Identify which cell holds the provided text, then report its [X, Y] central coordinate. 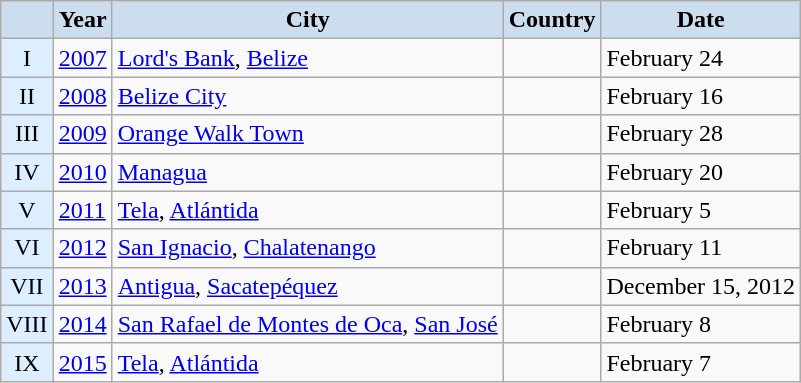
Belize City [308, 96]
2013 [82, 286]
City [308, 20]
I [27, 58]
Date [701, 20]
February 7 [701, 362]
II [27, 96]
Antigua, Sacatepéquez [308, 286]
February 24 [701, 58]
February 5 [701, 210]
2009 [82, 134]
San Rafael de Montes de Oca, San José [308, 324]
III [27, 134]
IX [27, 362]
February 11 [701, 248]
February 28 [701, 134]
Lord's Bank, Belize [308, 58]
February 8 [701, 324]
2015 [82, 362]
2012 [82, 248]
2011 [82, 210]
2007 [82, 58]
2014 [82, 324]
VI [27, 248]
2010 [82, 172]
Country [552, 20]
San Ignacio, Chalatenango [308, 248]
IV [27, 172]
VII [27, 286]
Managua [308, 172]
December 15, 2012 [701, 286]
V [27, 210]
2008 [82, 96]
Orange Walk Town [308, 134]
February 20 [701, 172]
Year [82, 20]
February 16 [701, 96]
VIII [27, 324]
